Capture the cell that displays the provided text and extract its (X, Y) central coordinate. 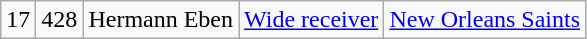
Hermann Eben (161, 20)
17 (18, 20)
Wide receiver (312, 20)
New Orleans Saints (485, 20)
428 (60, 20)
